Extract the (x, y) coordinate from the center of the cell holding the provided text.  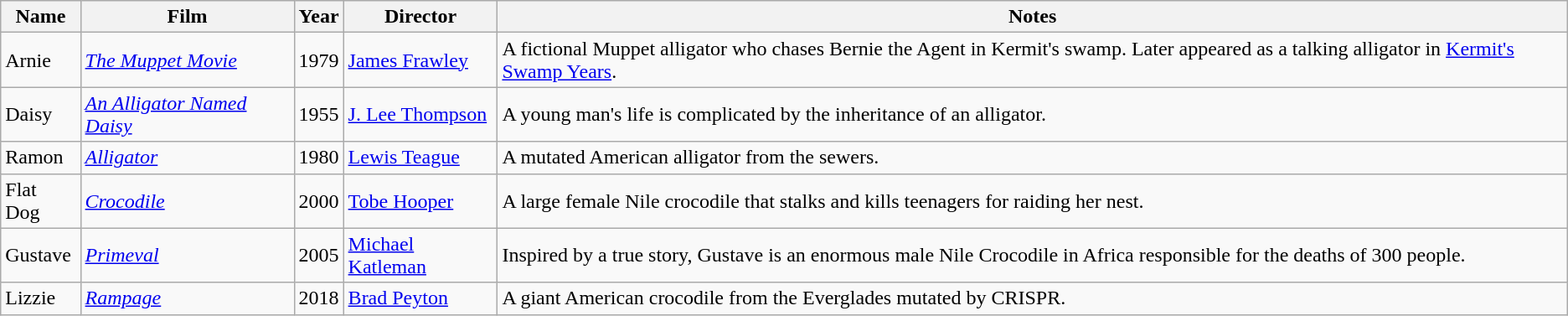
A mutated American alligator from the sewers. (1032, 158)
Gustave (40, 255)
Rampage (188, 298)
Name (40, 17)
J. Lee Thompson (420, 114)
Primeval (188, 255)
2005 (318, 255)
Lizzie (40, 298)
2018 (318, 298)
James Frawley (420, 60)
A fictional Muppet alligator who chases Bernie the Agent in Kermit's swamp. Later appeared as a talking alligator in Kermit's Swamp Years. (1032, 60)
A young man's life is complicated by the inheritance of an alligator. (1032, 114)
Tobe Hooper (420, 201)
Notes (1032, 17)
Ramon (40, 158)
The Muppet Movie (188, 60)
Arnie (40, 60)
Lewis Teague (420, 158)
1980 (318, 158)
A giant American crocodile from the Everglades mutated by CRISPR. (1032, 298)
A large female Nile crocodile that stalks and kills teenagers for raiding her nest. (1032, 201)
Year (318, 17)
Alligator (188, 158)
Michael Katleman (420, 255)
Inspired by a true story, Gustave is an enormous male Nile Crocodile in Africa responsible for the deaths of 300 people. (1032, 255)
Brad Peyton (420, 298)
2000 (318, 201)
Director (420, 17)
An Alligator Named Daisy (188, 114)
Daisy (40, 114)
Flat Dog (40, 201)
1979 (318, 60)
Crocodile (188, 201)
Film (188, 17)
1955 (318, 114)
